Provide the [x, y] coordinate of the cell's center where the given text is located.  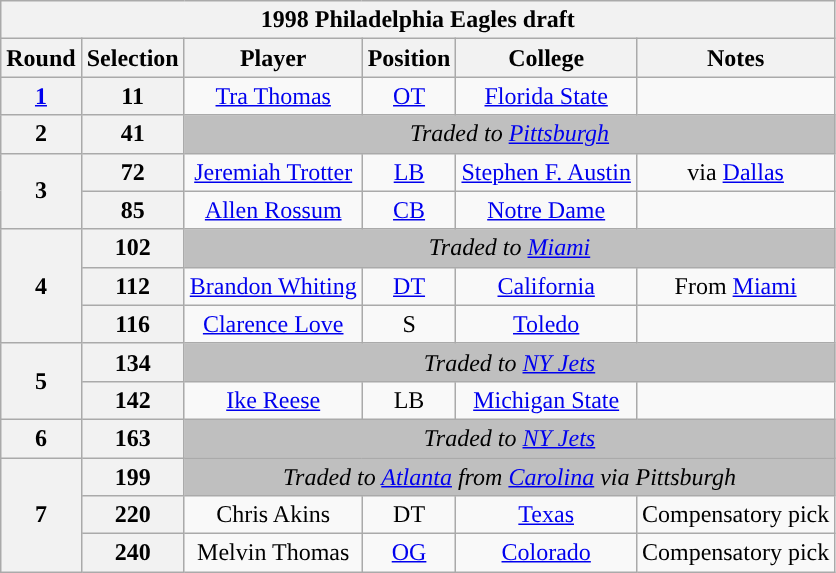
Colorado [546, 553]
3 [41, 191]
Chris Akins [273, 515]
2 [41, 134]
41 [132, 134]
Position [409, 58]
Ike Reese [273, 400]
116 [132, 324]
S [409, 324]
California [546, 286]
Traded to Pittsburgh [510, 134]
Melvin Thomas [273, 553]
240 [132, 553]
4 [41, 286]
Selection [132, 58]
Florida State [546, 96]
72 [132, 172]
1998 Philadelphia Eagles draft [418, 20]
Notre Dame [546, 210]
5 [41, 381]
Notes [735, 58]
Allen Rossum [273, 210]
85 [132, 210]
Michigan State [546, 400]
Traded to Miami [510, 248]
OT [409, 96]
Player [273, 58]
Jeremiah Trotter [273, 172]
From Miami [735, 286]
134 [132, 362]
199 [132, 477]
142 [132, 400]
6 [41, 438]
Texas [546, 515]
Traded to Atlanta from Carolina via Pittsburgh [510, 477]
Round [41, 58]
1 [41, 96]
163 [132, 438]
112 [132, 286]
102 [132, 248]
Brandon Whiting [273, 286]
CB [409, 210]
7 [41, 515]
via Dallas [735, 172]
Clarence Love [273, 324]
Stephen F. Austin [546, 172]
Tra Thomas [273, 96]
OG [409, 553]
11 [132, 96]
College [546, 58]
Toledo [546, 324]
220 [132, 515]
